Find where the given text appears and provide that cell's center as (x, y) coordinate. 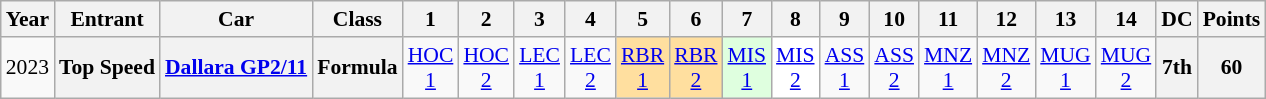
Entrant (107, 19)
1 (431, 19)
8 (796, 19)
MUG1 (1066, 68)
Year (28, 19)
MIS1 (748, 68)
5 (642, 19)
LEC1 (540, 68)
2023 (28, 68)
ASS2 (894, 68)
LEC2 (590, 68)
Points (1232, 19)
ASS1 (845, 68)
9 (845, 19)
7th (1176, 68)
RBR2 (696, 68)
11 (948, 19)
14 (1126, 19)
13 (1066, 19)
4 (590, 19)
6 (696, 19)
HOC2 (486, 68)
MNZ2 (1006, 68)
MIS2 (796, 68)
2 (486, 19)
Car (236, 19)
Class (357, 19)
12 (1006, 19)
MNZ1 (948, 68)
10 (894, 19)
HOC1 (431, 68)
Dallara GP2/11 (236, 68)
7 (748, 19)
DC (1176, 19)
Formula (357, 68)
60 (1232, 68)
Top Speed (107, 68)
MUG2 (1126, 68)
3 (540, 19)
RBR1 (642, 68)
